Output the (X, Y) coordinate of the center of the cell containing the given text.  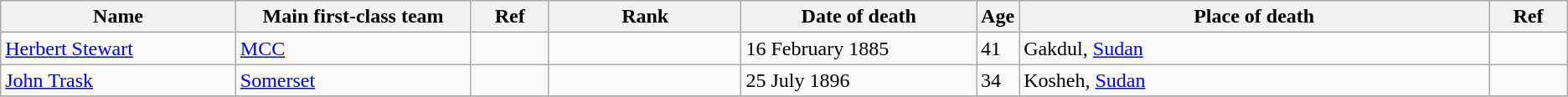
Place of death (1255, 17)
34 (998, 80)
41 (998, 48)
Date of death (859, 17)
Herbert Stewart (119, 48)
Main first-class team (353, 17)
16 February 1885 (859, 48)
25 July 1896 (859, 80)
Gakdul, Sudan (1255, 48)
Somerset (353, 80)
Age (998, 17)
Name (119, 17)
MCC (353, 48)
John Trask (119, 80)
Rank (645, 17)
Kosheh, Sudan (1255, 80)
